Detect which cell encompasses the target text, then output its [x, y] center coordinate. 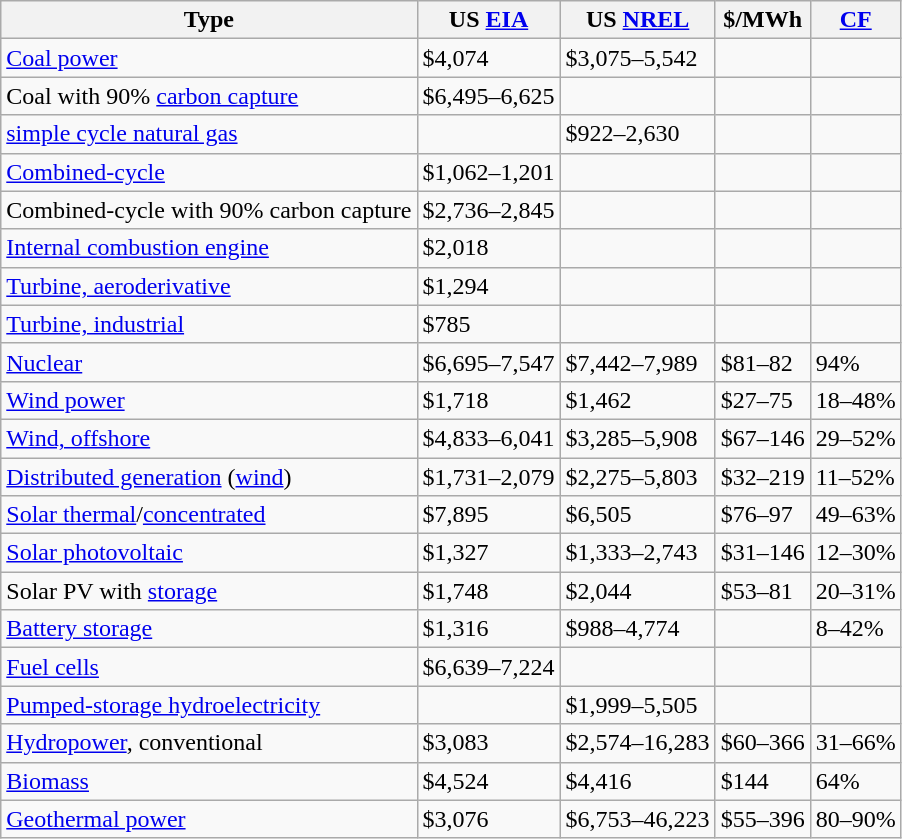
$2,018 [488, 248]
$1,731–2,079 [488, 477]
$2,275–5,803 [638, 477]
$144 [762, 781]
$4,833–6,041 [488, 438]
Combined-cycle with 90% carbon capture [209, 210]
simple cycle natural gas [209, 134]
$53–81 [762, 591]
$6,753–46,223 [638, 819]
$6,695–7,547 [488, 362]
$1,462 [638, 400]
Nuclear [209, 362]
US EIA [488, 20]
Solar photovoltaic [209, 553]
$988–4,774 [638, 629]
$2,736–2,845 [488, 210]
Hydropower, conventional [209, 743]
29–52% [856, 438]
Geothermal power [209, 819]
$1,062–1,201 [488, 172]
CF [856, 20]
$/MWh [762, 20]
64% [856, 781]
$6,505 [638, 515]
Fuel cells [209, 667]
49–63% [856, 515]
US NREL [638, 20]
Wind, offshore [209, 438]
Combined-cycle [209, 172]
$81–82 [762, 362]
11–52% [856, 477]
$6,639–7,224 [488, 667]
$1,333–2,743 [638, 553]
Solar thermal/concentrated [209, 515]
$1,316 [488, 629]
$1,327 [488, 553]
20–31% [856, 591]
12–30% [856, 553]
$27–75 [762, 400]
$32–219 [762, 477]
$4,524 [488, 781]
80–90% [856, 819]
Internal combustion engine [209, 248]
$1,718 [488, 400]
$1,999–5,505 [638, 705]
$3,285–5,908 [638, 438]
$6,495–6,625 [488, 96]
$4,416 [638, 781]
$922–2,630 [638, 134]
$55–396 [762, 819]
$7,442–7,989 [638, 362]
8–42% [856, 629]
$2,044 [638, 591]
Wind power [209, 400]
Turbine, industrial [209, 324]
$60–366 [762, 743]
$1,294 [488, 286]
$785 [488, 324]
$3,083 [488, 743]
$67–146 [762, 438]
94% [856, 362]
Solar PV with storage [209, 591]
$4,074 [488, 58]
$1,748 [488, 591]
Biomass [209, 781]
Turbine, aeroderivative [209, 286]
Coal with 90% carbon capture [209, 96]
Distributed generation (wind) [209, 477]
18–48% [856, 400]
$3,075–5,542 [638, 58]
$31–146 [762, 553]
Pumped-storage hydroelectricity [209, 705]
$76–97 [762, 515]
$7,895 [488, 515]
Type [209, 20]
31–66% [856, 743]
$3,076 [488, 819]
Battery storage [209, 629]
$2,574–16,283 [638, 743]
Coal power [209, 58]
